Locate the cell with the specified text and output its (X, Y) center coordinate. 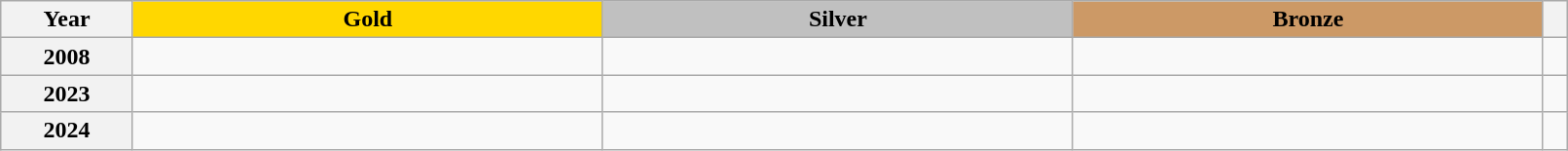
2024 (67, 131)
2008 (67, 57)
Silver (837, 19)
Bronze (1308, 19)
Year (67, 19)
2023 (67, 94)
Gold (368, 19)
